Find where the given text appears and provide that cell's center as (x, y) coordinate. 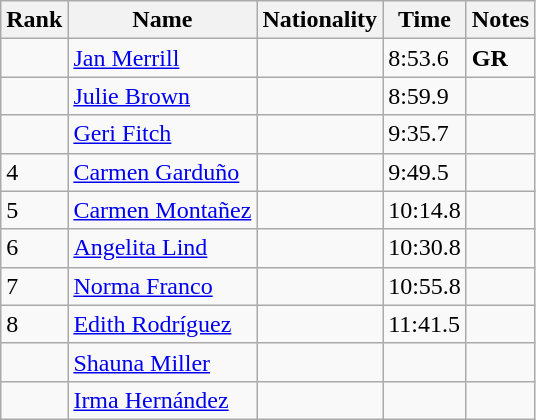
Name (162, 20)
7 (34, 286)
Julie Brown (162, 96)
Shauna Miller (162, 362)
Nationality (320, 20)
10:30.8 (425, 248)
10:55.8 (425, 286)
9:49.5 (425, 172)
8:53.6 (425, 58)
Geri Fitch (162, 134)
5 (34, 210)
6 (34, 248)
Time (425, 20)
GR (500, 58)
Irma Hernández (162, 400)
Notes (500, 20)
8:59.9 (425, 96)
8 (34, 324)
Carmen Montañez (162, 210)
Angelita Lind (162, 248)
10:14.8 (425, 210)
Norma Franco (162, 286)
Jan Merrill (162, 58)
Rank (34, 20)
9:35.7 (425, 134)
4 (34, 172)
Edith Rodríguez (162, 324)
Carmen Garduño (162, 172)
11:41.5 (425, 324)
